Identify which cell holds the provided text, then report its [x, y] central coordinate. 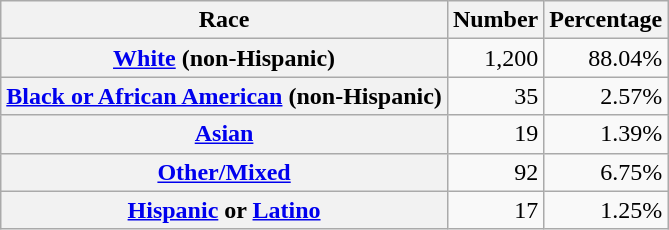
Other/Mixed [224, 172]
1.25% [606, 210]
Race [224, 20]
35 [495, 96]
Number [495, 20]
1,200 [495, 58]
Percentage [606, 20]
Hispanic or Latino [224, 210]
Black or African American (non-Hispanic) [224, 96]
6.75% [606, 172]
Asian [224, 134]
White (non-Hispanic) [224, 58]
19 [495, 134]
17 [495, 210]
92 [495, 172]
88.04% [606, 58]
2.57% [606, 96]
1.39% [606, 134]
